Output the [X, Y] coordinate of the center of the cell containing the given text.  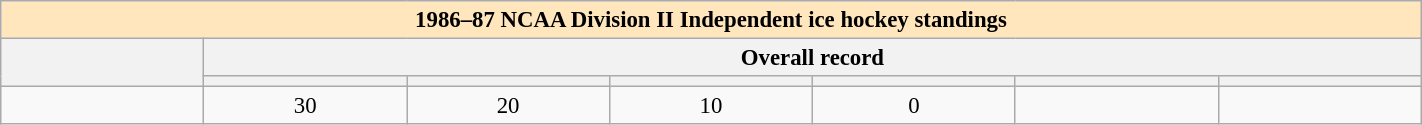
0 [914, 106]
1986–87 NCAA Division II Independent ice hockey standings [711, 20]
30 [306, 106]
20 [508, 106]
Overall record [813, 58]
10 [712, 106]
